Return (x, y) of the center of cell containing provided text 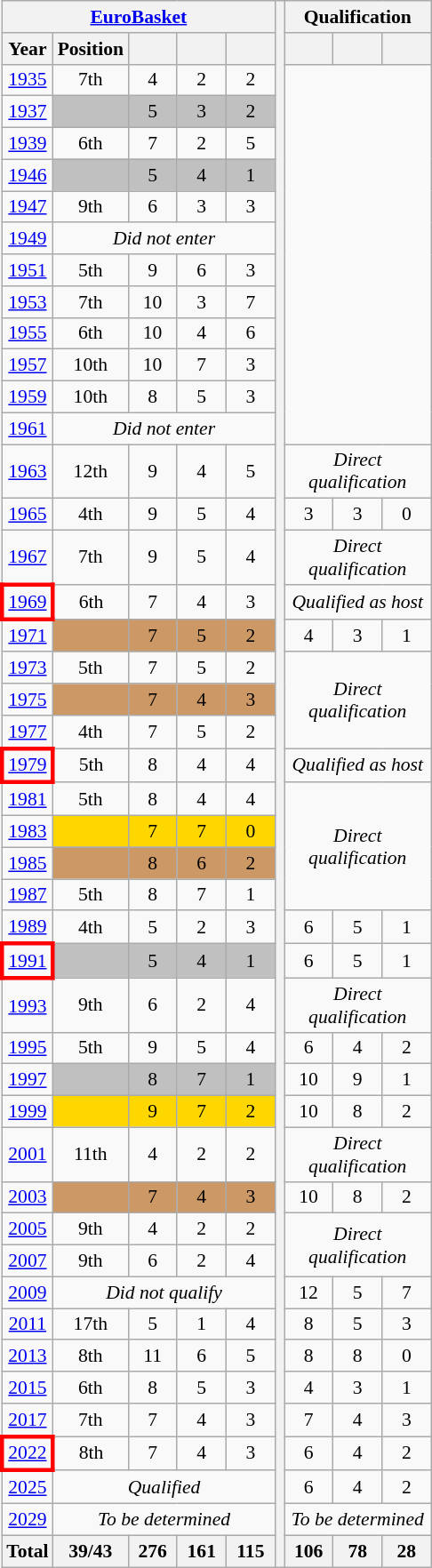
1971 (27, 635)
1973 (27, 668)
115 (251, 1551)
1967 (27, 558)
1963 (27, 471)
1991 (27, 962)
12th (91, 471)
2005 (27, 1229)
Did not qualify (164, 1292)
Total (27, 1551)
1999 (27, 1112)
1995 (27, 1048)
1946 (27, 175)
Position (91, 49)
2011 (27, 1324)
1953 (27, 302)
1989 (27, 928)
Qualification (357, 17)
2003 (27, 1197)
1993 (27, 1004)
1969 (27, 603)
1987 (27, 895)
1935 (27, 80)
2001 (27, 1154)
1997 (27, 1080)
2029 (27, 1520)
2017 (27, 1420)
1965 (27, 515)
11 (153, 1356)
276 (153, 1551)
1975 (27, 700)
2007 (27, 1261)
11th (91, 1154)
1959 (27, 397)
1979 (27, 766)
1977 (27, 732)
2022 (27, 1454)
39/43 (91, 1551)
2015 (27, 1388)
1957 (27, 365)
1937 (27, 112)
EuroBasket (139, 17)
2025 (27, 1488)
161 (201, 1551)
78 (357, 1551)
17th (91, 1324)
Qualified (164, 1488)
1949 (27, 239)
1951 (27, 270)
1981 (27, 800)
1985 (27, 863)
1939 (27, 144)
Year (27, 49)
12 (309, 1292)
1947 (27, 207)
28 (407, 1551)
2013 (27, 1356)
1983 (27, 832)
1961 (27, 428)
106 (309, 1551)
2009 (27, 1292)
1955 (27, 333)
